Identify which cell holds the provided text, then report its (X, Y) central coordinate. 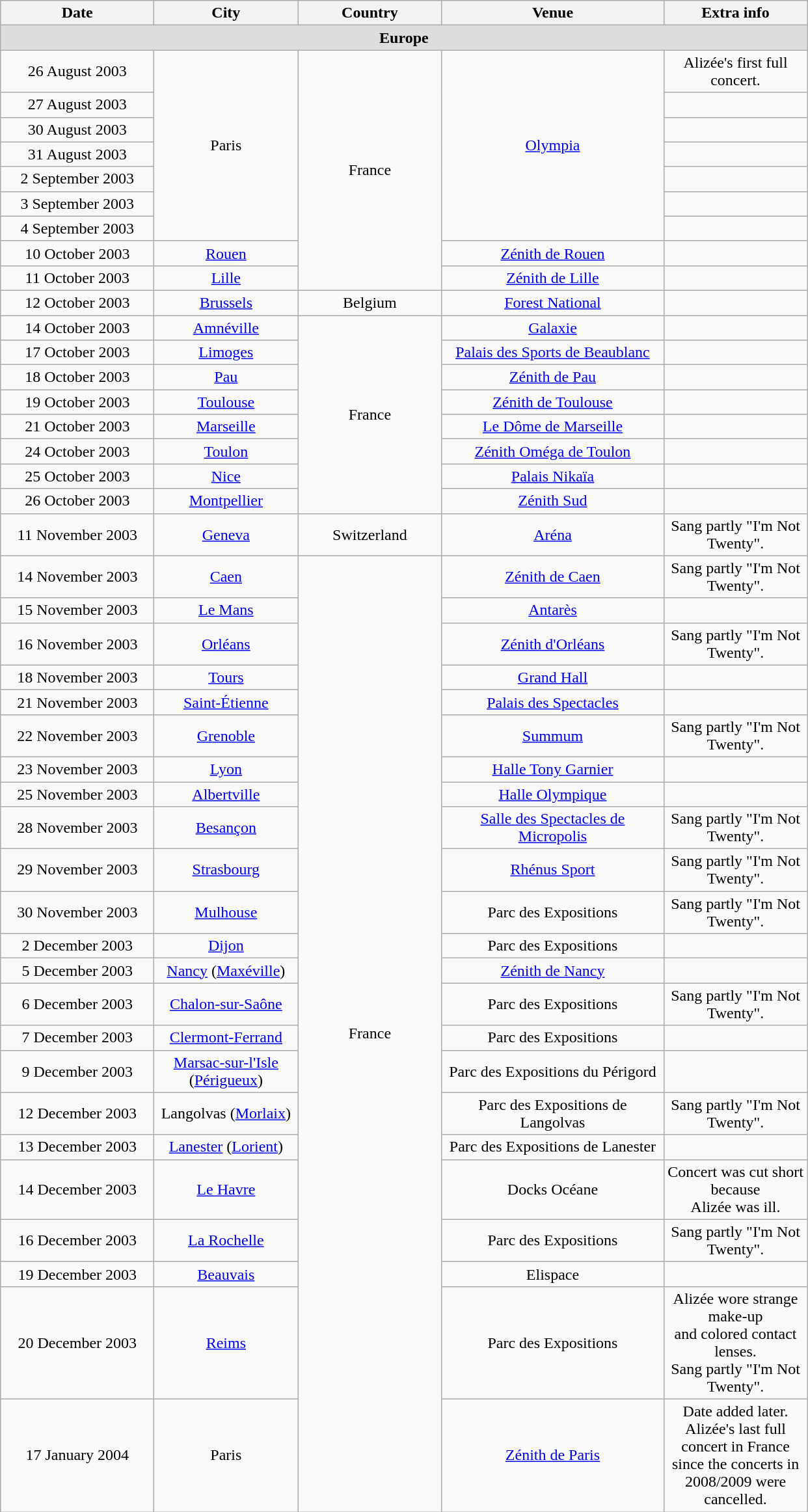
Besançon (226, 828)
Parc des Expositions de Langolvas (553, 1114)
Le Dôme de Marseille (553, 427)
Alizée's first full concert. (735, 72)
Albertville (226, 794)
30 August 2003 (77, 129)
17 October 2003 (77, 353)
Parc des Expositions du Périgord (553, 1071)
26 August 2003 (77, 72)
Grenoble (226, 735)
5 December 2003 (77, 971)
25 October 2003 (77, 476)
2 September 2003 (77, 179)
18 October 2003 (77, 377)
Palais des Sports de Beaublanc (553, 353)
Marseille (226, 427)
La Rochelle (226, 1240)
Le Mans (226, 610)
Brussels (226, 303)
Lanester (Lorient) (226, 1147)
Palais des Spectacles (553, 702)
19 October 2003 (77, 402)
Elispace (553, 1274)
Clermont-Ferrand (226, 1038)
20 December 2003 (77, 1343)
Rhénus Sport (553, 871)
Docks Océane (553, 1189)
Forest National (553, 303)
Belgium (370, 303)
21 November 2003 (77, 702)
Zénith de Pau (553, 377)
10 October 2003 (77, 253)
6 December 2003 (77, 1005)
27 August 2003 (77, 105)
30 November 2003 (77, 912)
Lyon (226, 769)
9 December 2003 (77, 1071)
26 October 2003 (77, 501)
Saint-Étienne (226, 702)
Mulhouse (226, 912)
Lille (226, 278)
Limoges (226, 353)
Zénith de Paris (553, 1455)
Nancy (Maxéville) (226, 971)
Galaxie (553, 327)
Palais Nikaïa (553, 476)
Grand Hall (553, 677)
16 December 2003 (77, 1240)
Extra info (735, 13)
Zénith Oméga de Toulon (553, 452)
Marsac-sur-l'Isle(Périgueux) (226, 1071)
Pau (226, 377)
17 January 2004 (77, 1455)
Date added later.Alizée's last full concert in France since the concerts in 2008/2009 were cancelled. (735, 1455)
11 October 2003 (77, 278)
Strasbourg (226, 871)
Antarès (553, 610)
14 November 2003 (77, 576)
Chalon-sur-Saône (226, 1005)
Halle Tony Garnier (553, 769)
Parc des Expositions de Lanester (553, 1147)
23 November 2003 (77, 769)
Concert was cut short becauseAlizée was ill. (735, 1189)
Venue (553, 13)
12 December 2003 (77, 1114)
Aréna (553, 535)
18 November 2003 (77, 677)
Caen (226, 576)
Zénith d'Orléans (553, 644)
29 November 2003 (77, 871)
Amnéville (226, 327)
Alizée wore strange make-upand colored contact lenses.Sang partly "I'm Not Twenty". (735, 1343)
14 October 2003 (77, 327)
13 December 2003 (77, 1147)
Reims (226, 1343)
Toulouse (226, 402)
Dijon (226, 946)
Date (77, 13)
Zénith de Toulouse (553, 402)
Beauvais (226, 1274)
25 November 2003 (77, 794)
11 November 2003 (77, 535)
Montpellier (226, 501)
City (226, 13)
24 October 2003 (77, 452)
19 December 2003 (77, 1274)
Zénith Sud (553, 501)
22 November 2003 (77, 735)
31 August 2003 (77, 154)
Country (370, 13)
Salle des Spectacles de Micropolis (553, 828)
Zénith de Nancy (553, 971)
Zénith de Rouen (553, 253)
16 November 2003 (77, 644)
Rouen (226, 253)
Nice (226, 476)
14 December 2003 (77, 1189)
Tours (226, 677)
Le Havre (226, 1189)
15 November 2003 (77, 610)
Toulon (226, 452)
12 October 2003 (77, 303)
Zénith de Caen (553, 576)
Olympia (553, 146)
28 November 2003 (77, 828)
Orléans (226, 644)
Europe (404, 38)
7 December 2003 (77, 1038)
Switzerland (370, 535)
2 December 2003 (77, 946)
21 October 2003 (77, 427)
Summum (553, 735)
Halle Olympique (553, 794)
Langolvas (Morlaix) (226, 1114)
Geneva (226, 535)
4 September 2003 (77, 228)
3 September 2003 (77, 204)
Zénith de Lille (553, 278)
